Return the (x, y) coordinate for the center point of the cell that contains the specified text.  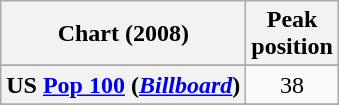
Peakposition (292, 34)
US Pop 100 (Billboard) (124, 85)
38 (292, 85)
Chart (2008) (124, 34)
